For the text-containing cell, return its midpoint in (X, Y) coordinate format. 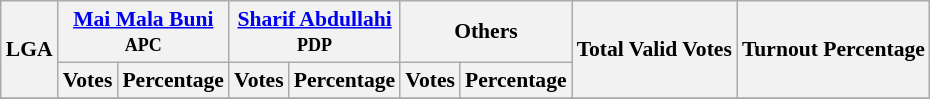
Turnout Percentage (834, 50)
Total Valid Votes (654, 50)
LGA (30, 50)
Mai Mala BuniAPC (144, 32)
Others (486, 32)
Sharif AbdullahiPDP (314, 32)
